Capture the cell that displays the provided text and extract its (x, y) central coordinate. 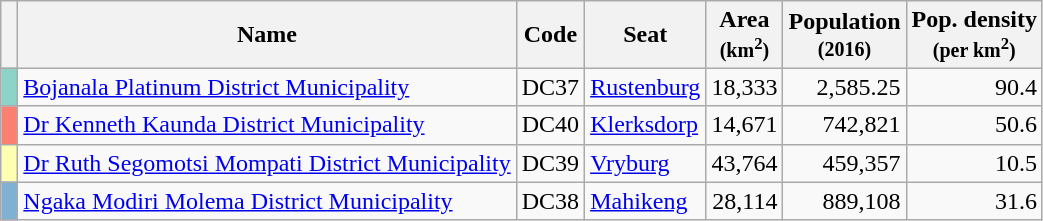
459,357 (844, 163)
Mahikeng (646, 201)
14,671 (744, 125)
Code (550, 34)
Dr Kenneth Kaunda District Municipality (267, 125)
DC40 (550, 125)
DC39 (550, 163)
Klerksdorp (646, 125)
50.6 (974, 125)
10.5 (974, 163)
Name (267, 34)
Rustenburg (646, 87)
90.4 (974, 87)
2,585.25 (844, 87)
31.6 (974, 201)
Ngaka Modiri Molema District Municipality (267, 201)
Bojanala Platinum District Municipality (267, 87)
28,114 (744, 201)
43,764 (744, 163)
889,108 (844, 201)
DC38 (550, 201)
Vryburg (646, 163)
742,821 (844, 125)
DC37 (550, 87)
Seat (646, 34)
Dr Ruth Segomotsi Mompati District Municipality (267, 163)
Pop. density(per km2) (974, 34)
Population(2016) (844, 34)
18,333 (744, 87)
Area(km2) (744, 34)
